Return [X, Y] of the center of cell containing provided text 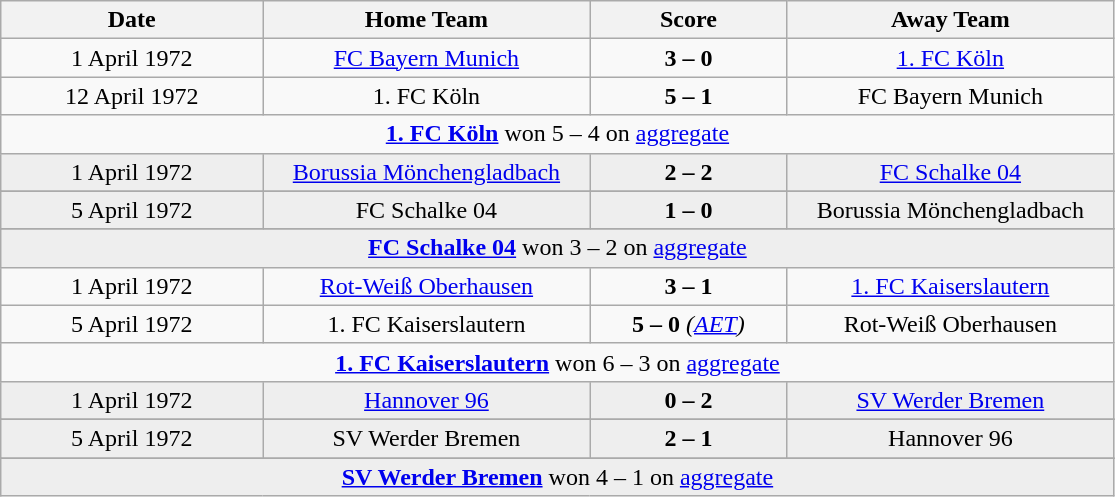
SV Werder Bremen won 4 – 1 on aggregate [558, 477]
3 – 0 [688, 58]
1. FC Kaiserslautern won 6 – 3 on aggregate [558, 362]
Score [688, 20]
Date [132, 20]
2 – 1 [688, 438]
5 – 1 [688, 96]
2 – 2 [688, 172]
1. FC Köln won 5 – 4 on aggregate [558, 134]
3 – 1 [688, 286]
Home Team [426, 20]
5 – 0 (AET) [688, 324]
0 – 2 [688, 400]
FC Schalke 04 won 3 – 2 on aggregate [558, 248]
Away Team [951, 20]
12 April 1972 [132, 96]
1 – 0 [688, 210]
